Scan for the cell matching the given text and deliver its (X, Y) coordinate at center. 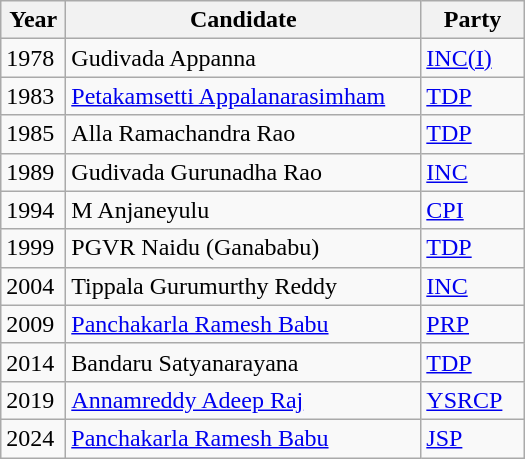
Alla Ramachandra Rao (244, 134)
Candidate (244, 20)
2009 (34, 324)
Year (34, 20)
2019 (34, 400)
Gudivada Appanna (244, 58)
2004 (34, 286)
JSP (472, 438)
Tippala Gurumurthy Reddy (244, 286)
1994 (34, 210)
1985 (34, 134)
INC(I) (472, 58)
1978 (34, 58)
Party (472, 20)
M Anjaneyulu (244, 210)
YSRCP (472, 400)
Gudivada Gurunadha Rao (244, 172)
1999 (34, 248)
Petakamsetti Appalanarasimham (244, 96)
Annamreddy Adeep Raj (244, 400)
1983 (34, 96)
Bandaru Satyanarayana (244, 362)
1989 (34, 172)
2014 (34, 362)
2024 (34, 438)
PGVR Naidu (Ganababu) (244, 248)
PRP (472, 324)
CPI (472, 210)
